Detect which cell encompasses the target text, then output its [x, y] center coordinate. 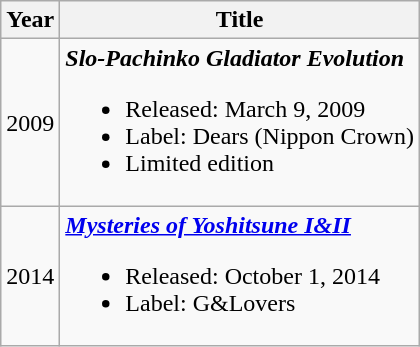
Year [30, 20]
Title [240, 20]
2014 [30, 276]
Slo-Pachinko Gladiator EvolutionReleased: March 9, 2009Label: Dears (Nippon Crown)Limited edition [240, 122]
2009 [30, 122]
Mysteries of Yoshitsune I&IIReleased: October 1, 2014Label: G&Lovers [240, 276]
